Locate the cell with the specified text and output its (x, y) center coordinate. 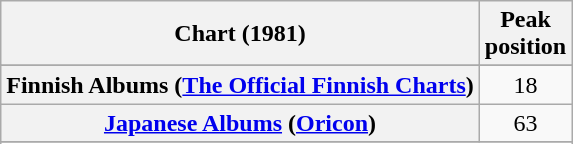
Finnish Albums (The Official Finnish Charts) (240, 85)
18 (525, 85)
Chart (1981) (240, 34)
Japanese Albums (Oricon) (240, 123)
Peakposition (525, 34)
63 (525, 123)
